Return the (x, y) coordinate for the center point of the cell that contains the specified text.  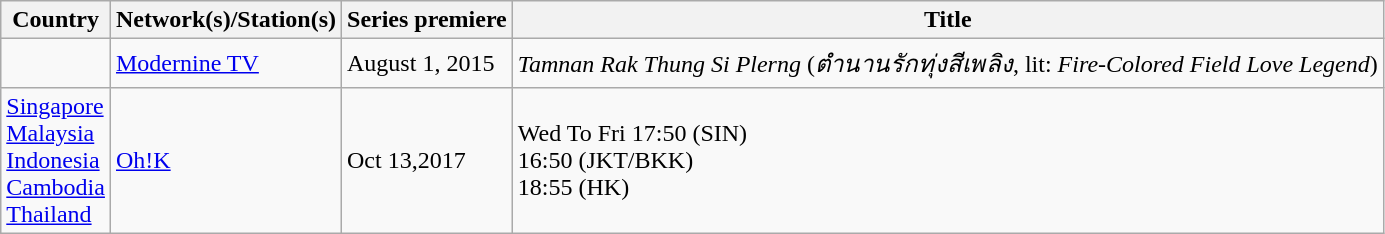
Modernine TV (226, 64)
Oct 13,2017 (428, 160)
Tamnan Rak Thung Si Plerng (ตำนานรักทุ่งสีเพลิง, lit: Fire-Colored Field Love Legend) (948, 64)
Network(s)/Station(s) (226, 20)
Title (948, 20)
August 1, 2015 (428, 64)
Oh!K (226, 160)
Country (56, 20)
Series premiere (428, 20)
SingaporeMalaysiaIndonesiaCambodiaThailand (56, 160)
Wed To Fri 17:50 (SIN)16:50 (JKT/BKK)18:55 (HK) (948, 160)
